Scan for the cell matching the given text and deliver its (x, y) coordinate at center. 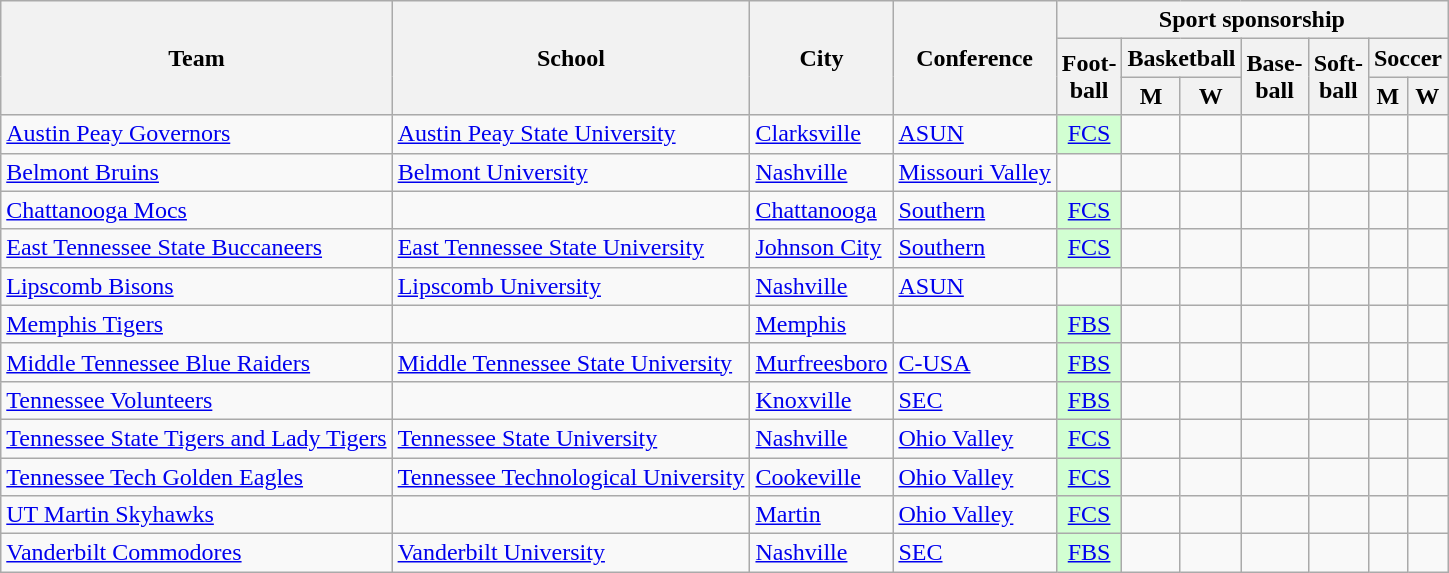
Sport sponsorship (1252, 20)
Conference (974, 58)
School (571, 58)
Foot-ball (1089, 77)
Middle Tennessee State University (571, 362)
Chattanooga (822, 210)
Tennessee Volunteers (196, 400)
Team (196, 58)
Base-ball (1274, 77)
East Tennessee State Buccaneers (196, 248)
Belmont University (571, 172)
Clarksville (822, 134)
Murfreesboro (822, 362)
Cookeville (822, 477)
Missouri Valley (974, 172)
C-USA (974, 362)
Tennessee State Tigers and Lady Tigers (196, 438)
Basketball (1182, 58)
Belmont Bruins (196, 172)
Memphis (822, 324)
Memphis Tigers (196, 324)
Knoxville (822, 400)
Austin Peay State University (571, 134)
Vanderbilt University (571, 553)
Martin (822, 515)
Tennessee State University (571, 438)
Soccer (1408, 58)
UT Martin Skyhawks (196, 515)
East Tennessee State University (571, 248)
Tennessee Technological University (571, 477)
Lipscomb University (571, 286)
Chattanooga Mocs (196, 210)
Middle Tennessee Blue Raiders (196, 362)
Tennessee Tech Golden Eagles (196, 477)
Austin Peay Governors (196, 134)
Johnson City (822, 248)
Lipscomb Bisons (196, 286)
Vanderbilt Commodores (196, 553)
Soft-ball (1338, 77)
City (822, 58)
